Detect which cell encompasses the target text, then output its [x, y] center coordinate. 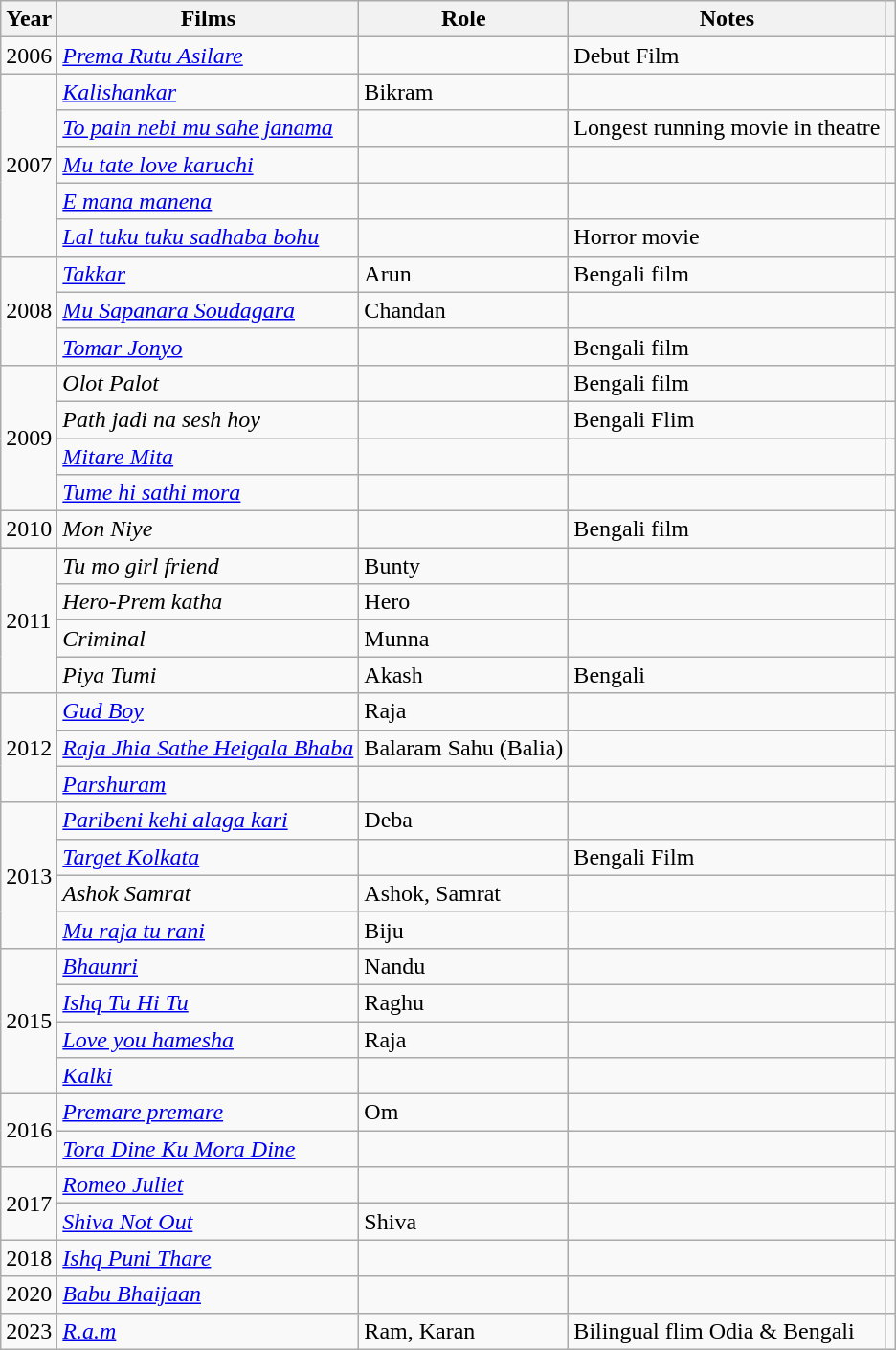
Gud Boy [209, 711]
Bikram [463, 92]
Debut Film [728, 56]
Love you hamesha [209, 1039]
Year [29, 19]
Babu Bhaijaan [209, 1294]
2010 [29, 529]
Films [209, 19]
Raja Jhia Sathe Heigala Bhaba [209, 748]
2016 [29, 1131]
Ashok, Samrat [463, 893]
2020 [29, 1294]
Parshuram [209, 784]
Paribeni kehi alaga kari [209, 821]
Horror movie [728, 237]
Bhaunri [209, 966]
Om [463, 1113]
Kalki [209, 1076]
Target Kolkata [209, 857]
Ishq Puni Thare [209, 1258]
2013 [29, 875]
E mana manena [209, 201]
Bilingual flim Odia & Bengali [728, 1331]
Mon Niye [209, 529]
Arun [463, 274]
Tu mo girl friend [209, 566]
Hero [463, 602]
Bunty [463, 566]
Bengali Film [728, 857]
Balaram Sahu (Balia) [463, 748]
Akash [463, 675]
Munna [463, 639]
Mu Sapanara Soudagara [209, 310]
Mitare Mita [209, 457]
Mu raja tu rani [209, 930]
Notes [728, 19]
Tora Dine Ku Mora Dine [209, 1149]
Biju [463, 930]
Nandu [463, 966]
Romeo Juliet [209, 1185]
Criminal [209, 639]
Lal tuku tuku sadhaba bohu [209, 237]
2006 [29, 56]
Shiva [463, 1222]
2023 [29, 1331]
Shiva Not Out [209, 1222]
2017 [29, 1204]
Tume hi sathi mora [209, 493]
Tomar Jonyo [209, 347]
2007 [29, 165]
2008 [29, 310]
Longest running movie in theatre [728, 128]
Path jadi na sesh hoy [209, 419]
To pain nebi mu sahe janama [209, 128]
2018 [29, 1258]
2011 [29, 620]
2015 [29, 1021]
Hero-Prem katha [209, 602]
Piya Tumi [209, 675]
2009 [29, 438]
Kalishankar [209, 92]
Role [463, 19]
Ashok Samrat [209, 893]
Ishq Tu Hi Tu [209, 1002]
R.a.m [209, 1331]
Bengali Flim [728, 419]
Takkar [209, 274]
Olot Palot [209, 383]
Premare premare [209, 1113]
Raghu [463, 1002]
Prema Rutu Asilare [209, 56]
Deba [463, 821]
Mu tate love karuchi [209, 165]
2012 [29, 748]
Ram, Karan [463, 1331]
Chandan [463, 310]
Bengali [728, 675]
